For the text-containing cell, return its midpoint in [x, y] coordinate format. 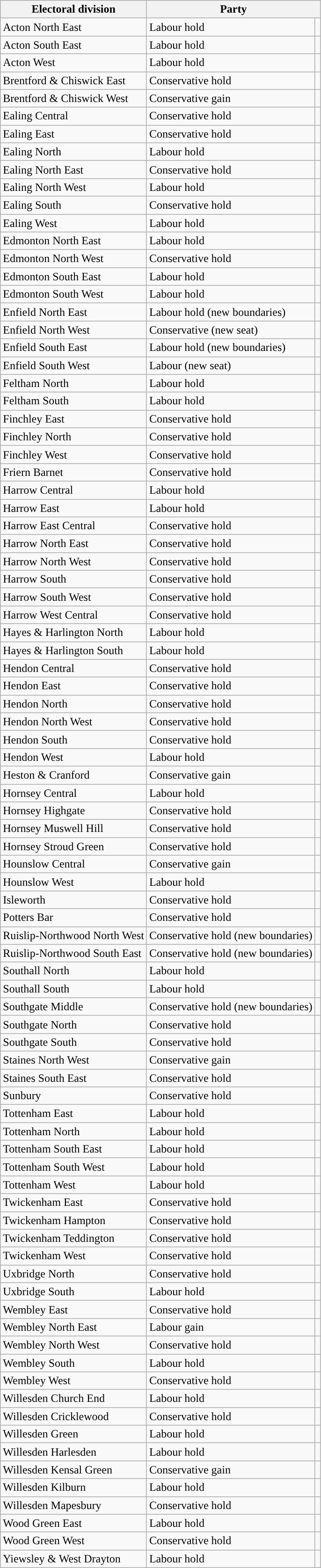
Twickenham West [74, 1256]
Twickenham Teddington [74, 1238]
Willesden Mapesbury [74, 1505]
Heston & Cranford [74, 775]
Ruislip-Northwood South East [74, 953]
Hounslow West [74, 882]
Twickenham Hampton [74, 1220]
Willesden Church End [74, 1399]
Harrow North West [74, 562]
Southgate Middle [74, 1006]
Harrow West Central [74, 615]
Harrow East [74, 508]
Acton South East [74, 45]
Ealing West [74, 223]
Feltham South [74, 401]
Harrow South [74, 579]
Acton West [74, 63]
Staines South East [74, 1078]
Uxbridge North [74, 1274]
Wood Green West [74, 1541]
Enfield South East [74, 348]
Wembley West [74, 1381]
Southgate South [74, 1042]
Brentford & Chiswick East [74, 80]
Hayes & Harlington North [74, 633]
Southall North [74, 971]
Enfield North West [74, 330]
Friern Barnet [74, 472]
Wembley North East [74, 1327]
Isleworth [74, 900]
Hayes & Harlington South [74, 650]
Potters Bar [74, 918]
Wembley East [74, 1309]
Ealing North West [74, 187]
Tottenham West [74, 1185]
Southall South [74, 989]
Tottenham East [74, 1114]
Ealing South [74, 205]
Staines North West [74, 1060]
Labour gain [231, 1327]
Ealing North East [74, 169]
Finchley North [74, 437]
Tottenham South East [74, 1149]
Harrow East Central [74, 526]
Hendon West [74, 757]
Harrow North East [74, 544]
Finchley West [74, 454]
Brentford & Chiswick West [74, 98]
Edmonton South West [74, 294]
Willesden Harlesden [74, 1452]
Acton North East [74, 27]
Willesden Green [74, 1434]
Willesden Kilburn [74, 1488]
Feltham North [74, 383]
Hornsey Muswell Hill [74, 829]
Finchley East [74, 419]
Enfield South West [74, 365]
Southgate North [74, 1024]
Electoral division [74, 9]
Wood Green East [74, 1523]
Yiewsley & West Drayton [74, 1559]
Hornsey Stroud Green [74, 846]
Twickenham East [74, 1203]
Hornsey Central [74, 793]
Hornsey Highgate [74, 811]
Hounslow Central [74, 864]
Hendon Central [74, 668]
Harrow South West [74, 597]
Wembley North West [74, 1345]
Edmonton North East [74, 241]
Hendon North [74, 704]
Ruislip-Northwood North West [74, 935]
Ealing Central [74, 116]
Hendon East [74, 686]
Uxbridge South [74, 1291]
Labour (new seat) [231, 365]
Hendon South [74, 739]
Ealing North [74, 152]
Willesden Cricklewood [74, 1416]
Hendon North West [74, 722]
Edmonton North West [74, 259]
Enfield North East [74, 312]
Wembley South [74, 1363]
Willesden Kensal Green [74, 1470]
Conservative (new seat) [231, 330]
Harrow Central [74, 490]
Edmonton South East [74, 277]
Sunbury [74, 1096]
Party [233, 9]
Tottenham South West [74, 1167]
Tottenham North [74, 1131]
Ealing East [74, 134]
